Capture the cell that displays the provided text and extract its [x, y] central coordinate. 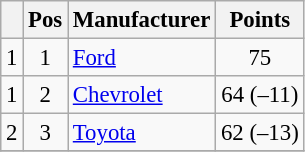
64 (–11) [260, 95]
Ford [142, 58]
62 (–13) [260, 133]
75 [260, 58]
Toyota [142, 133]
Chevrolet [142, 95]
Points [260, 20]
3 [46, 133]
Manufacturer [142, 20]
Pos [46, 20]
